Locate the cell with the specified text and output its [X, Y] center coordinate. 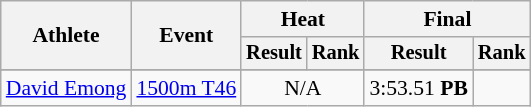
3:53.51 PB [418, 88]
1500m T46 [186, 88]
Athlete [66, 36]
Heat [302, 19]
N/A [302, 88]
David Emong [66, 88]
Event [186, 36]
Final [447, 19]
